Return the (X, Y) coordinate for the center point of the cell that contains the specified text.  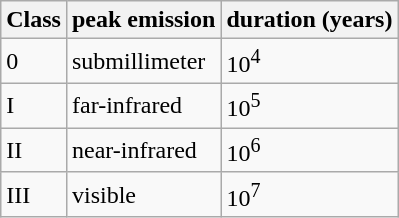
104 (310, 62)
105 (310, 106)
0 (34, 62)
107 (310, 194)
submillimeter (143, 62)
106 (310, 150)
near-infrared (143, 150)
duration (years) (310, 20)
I (34, 106)
visible (143, 194)
II (34, 150)
Class (34, 20)
III (34, 194)
far-infrared (143, 106)
peak emission (143, 20)
